Find where the given text appears and provide that cell's center as [X, Y] coordinate. 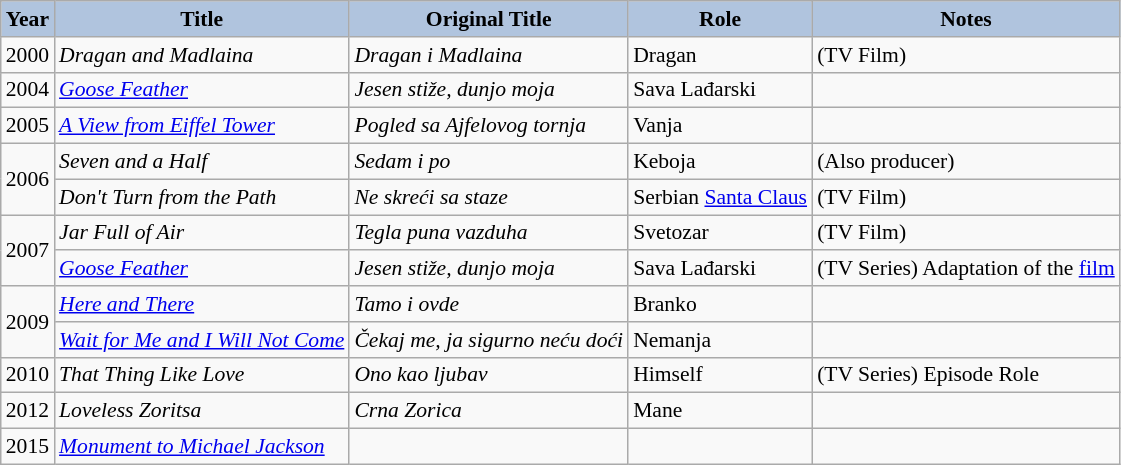
Čekaj me, ja sigurno neću doći [488, 340]
Mane [720, 411]
Jar Full of Air [202, 233]
Original Title [488, 19]
Monument to Michael Jackson [202, 447]
Don't Turn from the Path [202, 197]
Year [28, 19]
Crna Zorica [488, 411]
Role [720, 19]
2015 [28, 447]
Nemanja [720, 340]
Dragan [720, 55]
Ono kao ljubav [488, 375]
Vanja [720, 126]
2012 [28, 411]
Here and There [202, 304]
2005 [28, 126]
Ne skreći sa staze [488, 197]
2004 [28, 90]
Keboja [720, 162]
(Also producer) [966, 162]
Branko [720, 304]
That Thing Like Love [202, 375]
Serbian Santa Claus [720, 197]
Dragan i Madlaina [488, 55]
Notes [966, 19]
2009 [28, 322]
Sedam i po [488, 162]
2006 [28, 180]
2000 [28, 55]
2007 [28, 250]
Title [202, 19]
Svetozar [720, 233]
(TV Series) Adaptation of the film [966, 269]
2010 [28, 375]
Tamo i ovde [488, 304]
(TV Series) Episode Role [966, 375]
Seven and a Half [202, 162]
Himself [720, 375]
A View from Eiffel Tower [202, 126]
Tegla puna vazduha [488, 233]
Pogled sa Ajfelovog tornja [488, 126]
Loveless Zoritsa [202, 411]
Dragan and Madlaina [202, 55]
Wait for Me and I Will Not Come [202, 340]
